Provide the [x, y] coordinate of the cell's center where the given text is located.  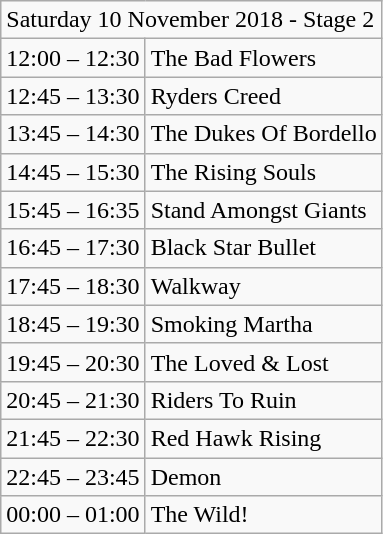
19:45 – 20:30 [73, 362]
13:45 – 14:30 [73, 134]
Saturday 10 November 2018 - Stage 2 [192, 20]
The Rising Souls [264, 172]
12:00 – 12:30 [73, 58]
Red Hawk Rising [264, 438]
22:45 – 23:45 [73, 477]
Walkway [264, 286]
14:45 – 15:30 [73, 172]
The Dukes Of Bordello [264, 134]
Demon [264, 477]
The Loved & Lost [264, 362]
20:45 – 21:30 [73, 400]
Black Star Bullet [264, 248]
00:00 – 01:00 [73, 515]
18:45 – 19:30 [73, 324]
Ryders Creed [264, 96]
Smoking Martha [264, 324]
The Wild! [264, 515]
The Bad Flowers [264, 58]
15:45 – 16:35 [73, 210]
21:45 – 22:30 [73, 438]
Riders To Ruin [264, 400]
17:45 – 18:30 [73, 286]
16:45 – 17:30 [73, 248]
12:45 – 13:30 [73, 96]
Stand Amongst Giants [264, 210]
